For the text-containing cell, return its midpoint in (x, y) coordinate format. 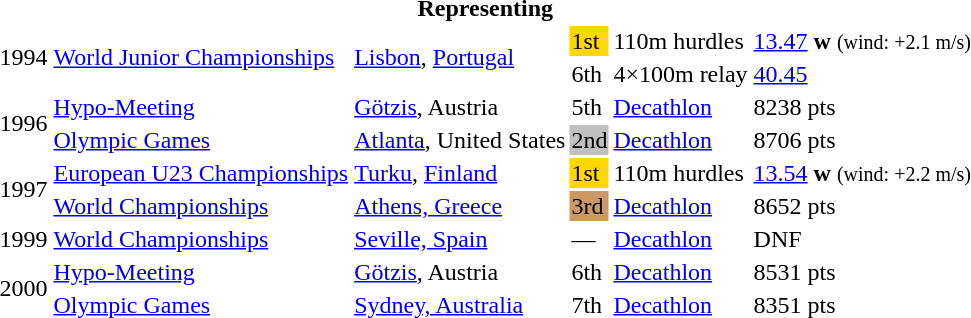
European U23 Championships (201, 173)
Athens, Greece (460, 206)
Atlanta, United States (460, 140)
Turku, Finland (460, 173)
4×100m relay (680, 74)
World Junior Championships (201, 58)
Olympic Games (201, 140)
Seville, Spain (460, 239)
5th (590, 107)
2nd (590, 140)
3rd (590, 206)
Lisbon, Portugal (460, 58)
— (590, 239)
